Pinpoint the cell where the given text exists, returning its (x, y) midpoint coordinate. 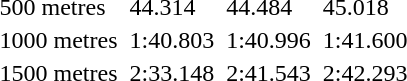
1:40.996 (269, 40)
1:40.803 (172, 40)
